Extract the (x, y) coordinate from the center of the cell holding the provided text.  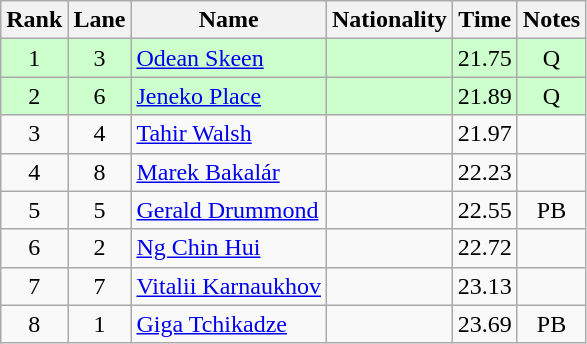
Odean Skeen (229, 58)
21.97 (484, 134)
Name (229, 20)
Notes (551, 20)
Ng Chin Hui (229, 248)
Time (484, 20)
Vitalii Karnaukhov (229, 286)
Marek Bakalár (229, 172)
Lane (100, 20)
21.89 (484, 96)
Jeneko Place (229, 96)
22.55 (484, 210)
Nationality (390, 20)
22.23 (484, 172)
23.69 (484, 324)
Rank (34, 20)
21.75 (484, 58)
Tahir Walsh (229, 134)
23.13 (484, 286)
22.72 (484, 248)
Gerald Drummond (229, 210)
Giga Tchikadze (229, 324)
